Return the [x, y] coordinate for the center point of the cell that contains the specified text.  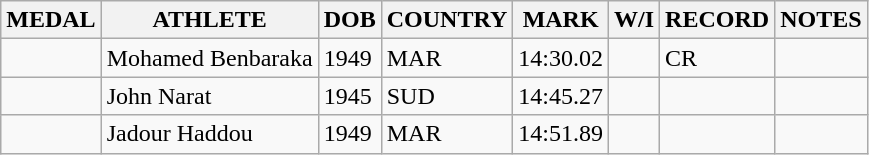
CR [718, 58]
John Narat [210, 96]
14:45.27 [561, 96]
DOB [350, 20]
14:51.89 [561, 134]
1945 [350, 96]
COUNTRY [447, 20]
MEDAL [51, 20]
W/I [634, 20]
ATHLETE [210, 20]
NOTES [821, 20]
MARK [561, 20]
14:30.02 [561, 58]
Mohamed Benbaraka [210, 58]
SUD [447, 96]
Jadour Haddou [210, 134]
RECORD [718, 20]
